Detect which cell encompasses the target text, then output its (x, y) center coordinate. 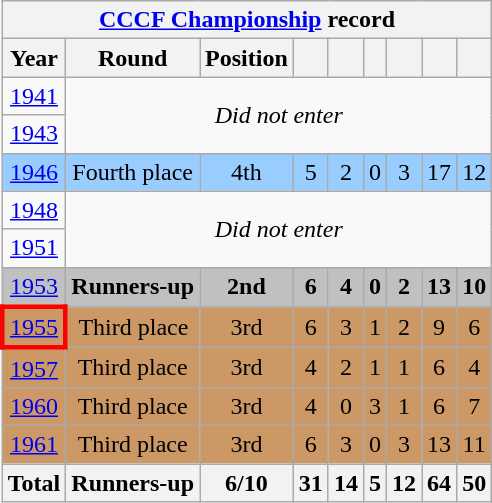
4th (247, 172)
Year (34, 58)
9 (440, 328)
1955 (34, 328)
1953 (34, 287)
31 (310, 483)
Fourth place (133, 172)
7 (474, 406)
1946 (34, 172)
6/10 (247, 483)
1960 (34, 406)
CCCF Championship record (246, 20)
Total (34, 483)
1951 (34, 248)
17 (440, 172)
11 (474, 444)
1948 (34, 210)
14 (346, 483)
1961 (34, 444)
1943 (34, 134)
64 (440, 483)
Position (247, 58)
1941 (34, 96)
2nd (247, 287)
Round (133, 58)
10 (474, 287)
1957 (34, 368)
50 (474, 483)
